Detect which cell encompasses the target text, then output its [X, Y] center coordinate. 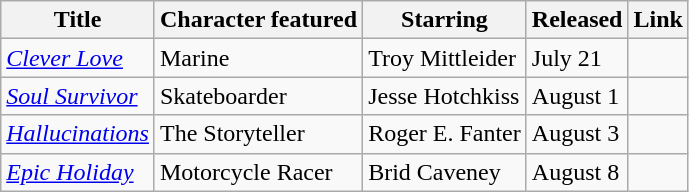
Epic Holiday [78, 172]
Character featured [258, 20]
August 3 [577, 134]
Hallucinations [78, 134]
Brid Caveney [445, 172]
Roger E. Fanter [445, 134]
August 8 [577, 172]
Motorcycle Racer [258, 172]
Soul Survivor [78, 96]
Link [658, 20]
Jesse Hotchkiss [445, 96]
Title [78, 20]
Released [577, 20]
The Storyteller [258, 134]
Troy Mittleider [445, 58]
Marine [258, 58]
Clever Love [78, 58]
Skateboarder [258, 96]
Starring [445, 20]
August 1 [577, 96]
July 21 [577, 58]
